From the cell containing the given text, extract its center point as (X, Y) coordinate. 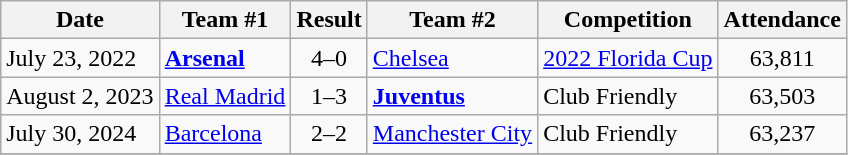
2022 Florida Cup (628, 58)
63,503 (782, 96)
Team #2 (452, 20)
Real Madrid (225, 96)
Date (80, 20)
Competition (628, 20)
Arsenal (225, 58)
Manchester City (452, 134)
Juventus (452, 96)
July 30, 2024 (80, 134)
Team #1 (225, 20)
August 2, 2023 (80, 96)
Result (329, 20)
63,811 (782, 58)
2–2 (329, 134)
Chelsea (452, 58)
Attendance (782, 20)
July 23, 2022 (80, 58)
4–0 (329, 58)
63,237 (782, 134)
1–3 (329, 96)
Barcelona (225, 134)
